Provide the (x, y) coordinate of the cell's center where the given text is located.  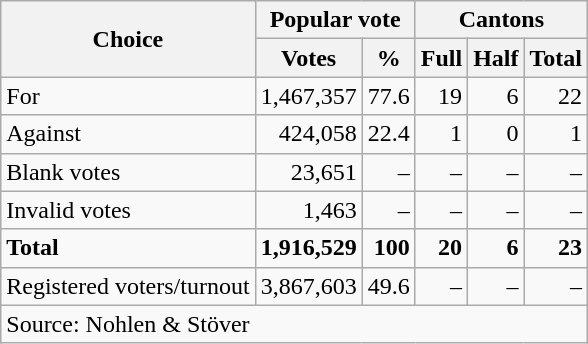
100 (388, 248)
424,058 (308, 134)
1,467,357 (308, 96)
22.4 (388, 134)
Blank votes (128, 172)
Choice (128, 39)
Popular vote (335, 20)
Registered voters/turnout (128, 286)
Cantons (501, 20)
3,867,603 (308, 286)
49.6 (388, 286)
19 (441, 96)
Source: Nohlen & Stöver (294, 324)
22 (556, 96)
77.6 (388, 96)
Half (496, 58)
23,651 (308, 172)
% (388, 58)
23 (556, 248)
Invalid votes (128, 210)
1,463 (308, 210)
Against (128, 134)
1,916,529 (308, 248)
20 (441, 248)
Votes (308, 58)
For (128, 96)
0 (496, 134)
Full (441, 58)
